Locate the cell with the specified text and output its (X, Y) center coordinate. 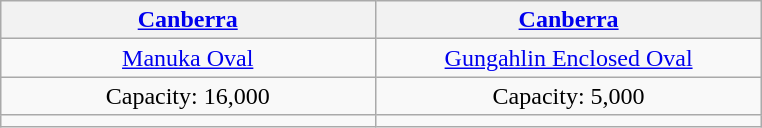
Capacity: 5,000 (568, 96)
Manuka Oval (188, 58)
Capacity: 16,000 (188, 96)
Gungahlin Enclosed Oval (568, 58)
